Return [x, y] of the center of cell containing provided text 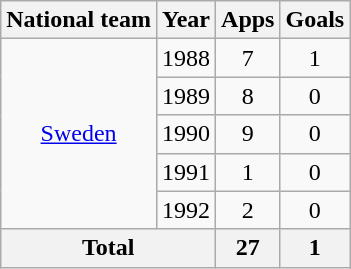
Apps [248, 20]
Year [186, 20]
Total [108, 248]
7 [248, 58]
8 [248, 96]
9 [248, 134]
1988 [186, 58]
Sweden [79, 134]
1991 [186, 172]
1989 [186, 96]
Goals [315, 20]
2 [248, 210]
National team [79, 20]
27 [248, 248]
1990 [186, 134]
1992 [186, 210]
